Search for the cell housing the specified text and yield its (x, y) center coordinate. 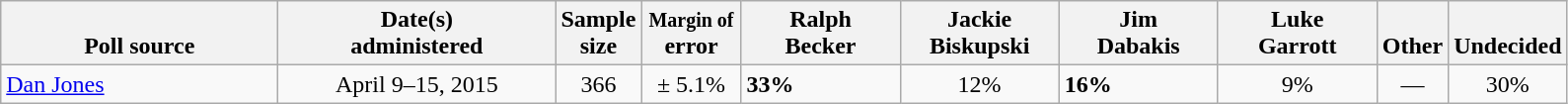
JackieBiskupski (979, 34)
16% (1139, 84)
± 5.1% (691, 84)
LukeGarrott (1297, 34)
Samplesize (598, 34)
12% (979, 84)
Date(s)administered (416, 34)
30% (1508, 84)
April 9–15, 2015 (416, 84)
366 (598, 84)
Poll source (140, 34)
Margin oferror (691, 34)
Dan Jones (140, 84)
9% (1297, 84)
RalphBecker (821, 34)
Undecided (1508, 34)
JimDabakis (1139, 34)
33% (821, 84)
Other (1412, 34)
— (1412, 84)
